Identify which cell holds the provided text, then report its [x, y] central coordinate. 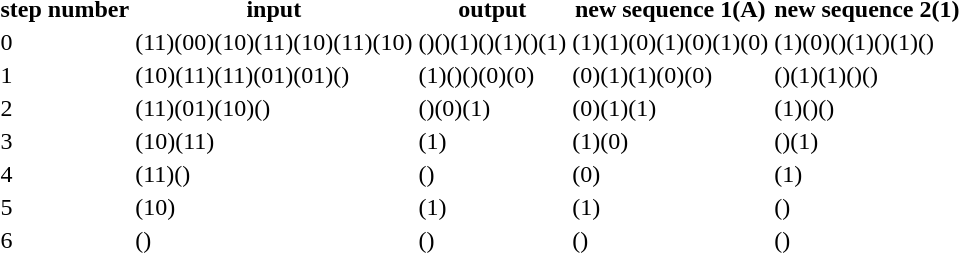
(10) [274, 207]
()()(1)()(1)()(1) [492, 42]
(0)(1)(1) [670, 108]
(0) [670, 174]
(10)(11) [274, 141]
()(0)(1) [492, 108]
() [492, 174]
(11)() [274, 174]
(1)(0) [670, 141]
(0)(1)(1)(0)(0) [670, 75]
(11)(00)(10)(11)(10)(11)(10) [274, 42]
(11)(01)(10)() [274, 108]
(1)(1)(0)(1)(0)(1)(0) [670, 42]
(1)()()(0)(0) [492, 75]
(10)(11)(11)(01)(01)() [274, 75]
